For the text-containing cell, return its midpoint in (X, Y) coordinate format. 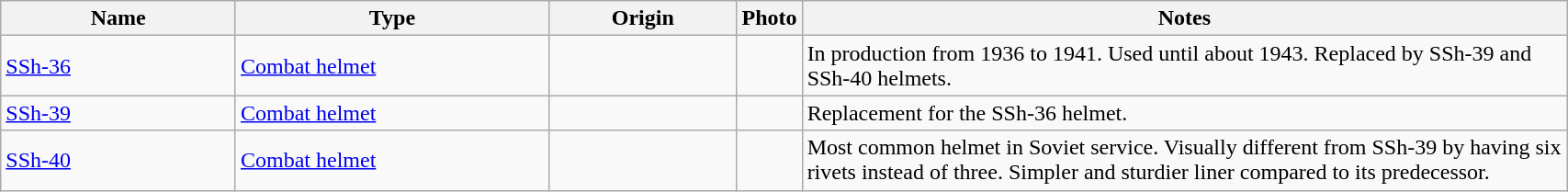
SSh-36 (118, 66)
Name (118, 18)
In production from 1936 to 1941. Used until about 1943. Replaced by SSh-39 and SSh-40 helmets. (1185, 66)
Replacement for the SSh-36 helmet. (1185, 113)
SSh-40 (118, 160)
Photo (770, 18)
Notes (1185, 18)
SSh-39 (118, 113)
Origin (643, 18)
Type (391, 18)
